Locate the cell with the specified text and output its (X, Y) center coordinate. 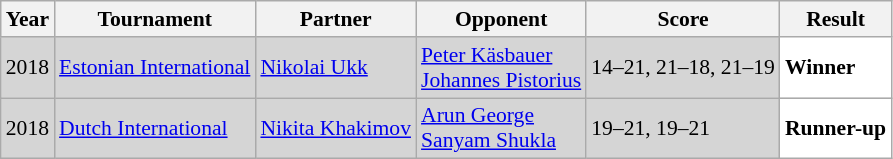
Score (683, 19)
Nikolai Ukk (336, 68)
Tournament (154, 19)
Opponent (501, 19)
Dutch International (154, 128)
Arun George Sanyam Shukla (501, 128)
Partner (336, 19)
Estonian International (154, 68)
Nikita Khakimov (336, 128)
19–21, 19–21 (683, 128)
14–21, 21–18, 21–19 (683, 68)
Year (28, 19)
Winner (836, 68)
Peter Käsbauer Johannes Pistorius (501, 68)
Result (836, 19)
Runner-up (836, 128)
